Detect which cell encompasses the target text, then output its (x, y) center coordinate. 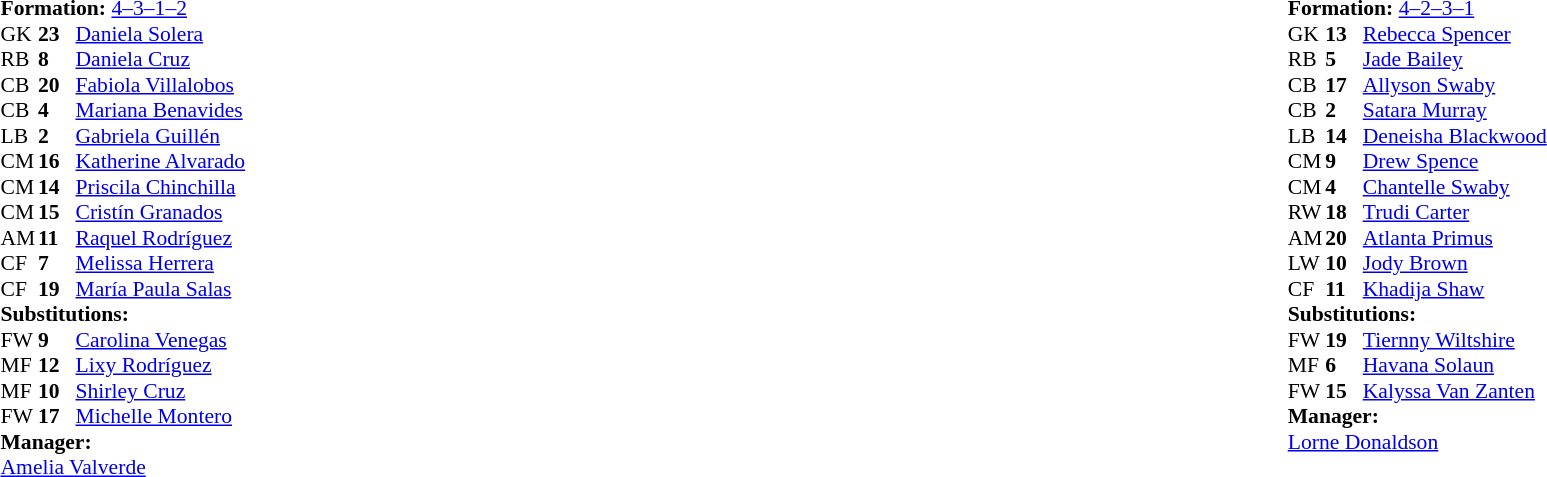
María Paula Salas (161, 289)
Jody Brown (1455, 263)
Melissa Herrera (161, 263)
Katherine Alvarado (161, 161)
5 (1344, 59)
Daniela Solera (161, 34)
8 (57, 59)
Gabriela Guillén (161, 136)
7 (57, 263)
Carolina Venegas (161, 340)
Fabiola Villalobos (161, 85)
Raquel Rodríguez (161, 238)
12 (57, 365)
18 (1344, 213)
Atlanta Primus (1455, 238)
Deneisha Blackwood (1455, 136)
Allyson Swaby (1455, 85)
Havana Solaun (1455, 365)
Chantelle Swaby (1455, 187)
Mariana Benavides (161, 111)
Lixy Rodríguez (161, 365)
Trudi Carter (1455, 213)
6 (1344, 365)
Shirley Cruz (161, 391)
Drew Spence (1455, 161)
LW (1307, 263)
16 (57, 161)
Cristín Granados (161, 213)
Lorne Donaldson (1418, 442)
Khadija Shaw (1455, 289)
Kalyssa Van Zanten (1455, 391)
Michelle Montero (161, 417)
RW (1307, 213)
13 (1344, 34)
Daniela Cruz (161, 59)
Tiernny Wiltshire (1455, 340)
Rebecca Spencer (1455, 34)
23 (57, 34)
Satara Murray (1455, 111)
Priscila Chinchilla (161, 187)
Jade Bailey (1455, 59)
